Scan for the cell matching the given text and deliver its [x, y] coordinate at center. 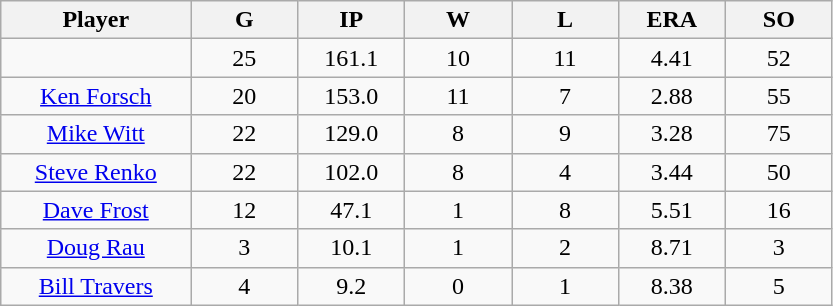
102.0 [352, 172]
Mike Witt [96, 134]
8.38 [672, 286]
L [566, 20]
10 [458, 58]
SO [778, 20]
10.1 [352, 248]
47.1 [352, 210]
20 [244, 96]
3.44 [672, 172]
Doug Rau [96, 248]
G [244, 20]
7 [566, 96]
4.41 [672, 58]
8.71 [672, 248]
5.51 [672, 210]
75 [778, 134]
2.88 [672, 96]
W [458, 20]
50 [778, 172]
55 [778, 96]
Steve Renko [96, 172]
Player [96, 20]
12 [244, 210]
153.0 [352, 96]
5 [778, 286]
ERA [672, 20]
52 [778, 58]
16 [778, 210]
9 [566, 134]
0 [458, 286]
2 [566, 248]
25 [244, 58]
9.2 [352, 286]
129.0 [352, 134]
Dave Frost [96, 210]
Ken Forsch [96, 96]
Bill Travers [96, 286]
161.1 [352, 58]
IP [352, 20]
3.28 [672, 134]
